Return the [x, y] coordinate for the center point of the cell that contains the specified text.  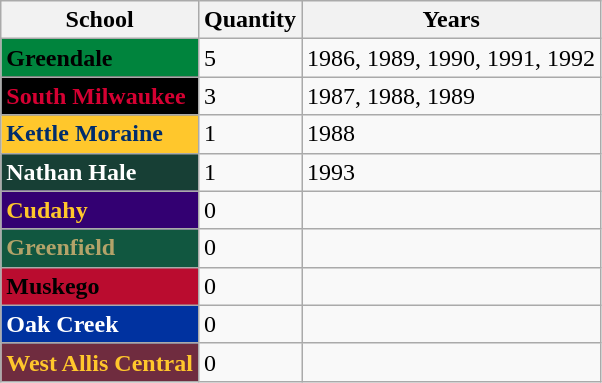
Years [452, 20]
Oak Creek [100, 324]
1987, 1988, 1989 [452, 96]
3 [250, 96]
Greendale [100, 58]
1988 [452, 134]
Muskego [100, 286]
Quantity [250, 20]
Greenfield [100, 248]
School [100, 20]
5 [250, 58]
Kettle Moraine [100, 134]
1986, 1989, 1990, 1991, 1992 [452, 58]
Cudahy [100, 210]
1993 [452, 172]
South Milwaukee [100, 96]
West Allis Central [100, 362]
Nathan Hale [100, 172]
